Locate the cell with the specified text and output its [x, y] center coordinate. 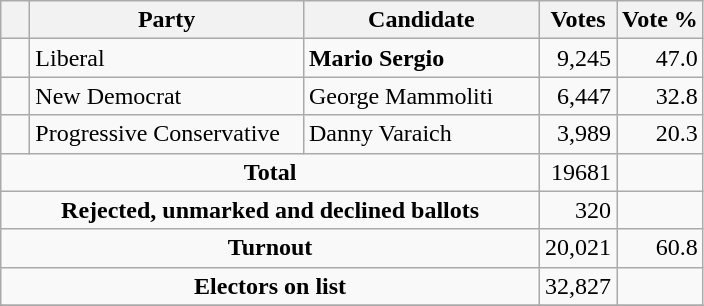
Candidate [421, 20]
Liberal [167, 58]
Electors on list [270, 286]
Vote % [660, 20]
60.8 [660, 248]
Rejected, unmarked and declined ballots [270, 210]
Total [270, 172]
Danny Varaich [421, 134]
19681 [578, 172]
47.0 [660, 58]
20,021 [578, 248]
32,827 [578, 286]
6,447 [578, 96]
3,989 [578, 134]
Turnout [270, 248]
9,245 [578, 58]
20.3 [660, 134]
Mario Sergio [421, 58]
Votes [578, 20]
320 [578, 210]
32.8 [660, 96]
Progressive Conservative [167, 134]
New Democrat [167, 96]
Party [167, 20]
George Mammoliti [421, 96]
